Find where the given text appears and provide that cell's center as [X, Y] coordinate. 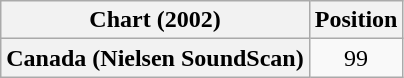
Position [356, 20]
99 [356, 58]
Canada (Nielsen SoundScan) [155, 58]
Chart (2002) [155, 20]
